From the cell containing the given text, extract its center point as (X, Y) coordinate. 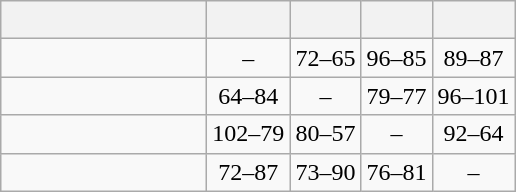
96–101 (474, 96)
80–57 (326, 134)
76–81 (396, 172)
73–90 (326, 172)
72–87 (248, 172)
72–65 (326, 58)
89–87 (474, 58)
96–85 (396, 58)
64–84 (248, 96)
92–64 (474, 134)
79–77 (396, 96)
102–79 (248, 134)
